Capture the cell that displays the provided text and extract its (X, Y) central coordinate. 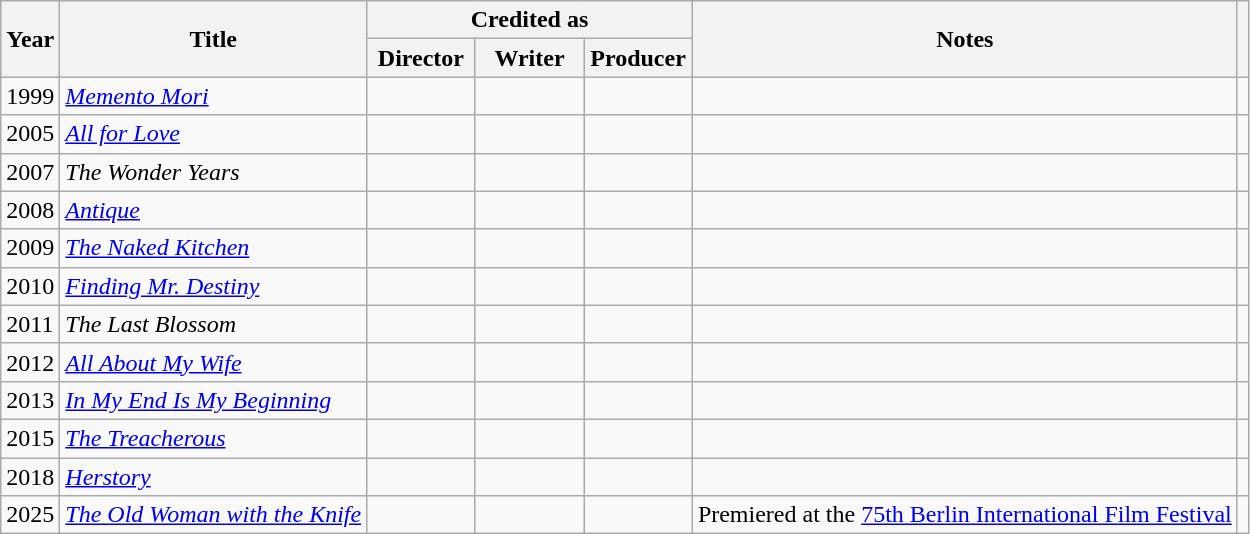
Credited as (530, 20)
All About My Wife (214, 362)
Year (30, 39)
2011 (30, 324)
Antique (214, 210)
Producer (638, 58)
The Old Woman with the Knife (214, 515)
Finding Mr. Destiny (214, 286)
2005 (30, 134)
Premiered at the 75th Berlin International Film Festival (964, 515)
2009 (30, 248)
2018 (30, 477)
Notes (964, 39)
2010 (30, 286)
2012 (30, 362)
2025 (30, 515)
Title (214, 39)
The Treacherous (214, 438)
The Last Blossom (214, 324)
Writer (530, 58)
The Naked Kitchen (214, 248)
2008 (30, 210)
The Wonder Years (214, 172)
Herstory (214, 477)
2013 (30, 400)
Memento Mori (214, 96)
1999 (30, 96)
2015 (30, 438)
Director (422, 58)
All for Love (214, 134)
In My End Is My Beginning (214, 400)
2007 (30, 172)
